Provide the [X, Y] coordinate of the cell's center where the given text is located.  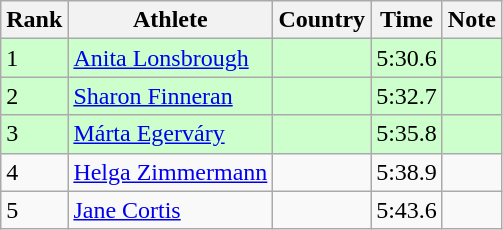
5:43.6 [407, 210]
Anita Lonsbrough [170, 58]
5:38.9 [407, 172]
Time [407, 20]
Sharon Finneran [170, 96]
5:30.6 [407, 58]
3 [34, 134]
Note [472, 20]
4 [34, 172]
Márta Egerváry [170, 134]
Rank [34, 20]
2 [34, 96]
5:32.7 [407, 96]
Jane Cortis [170, 210]
5 [34, 210]
5:35.8 [407, 134]
Athlete [170, 20]
1 [34, 58]
Country [322, 20]
Helga Zimmermann [170, 172]
